Extract the [x, y] coordinate from the center of the cell holding the provided text.  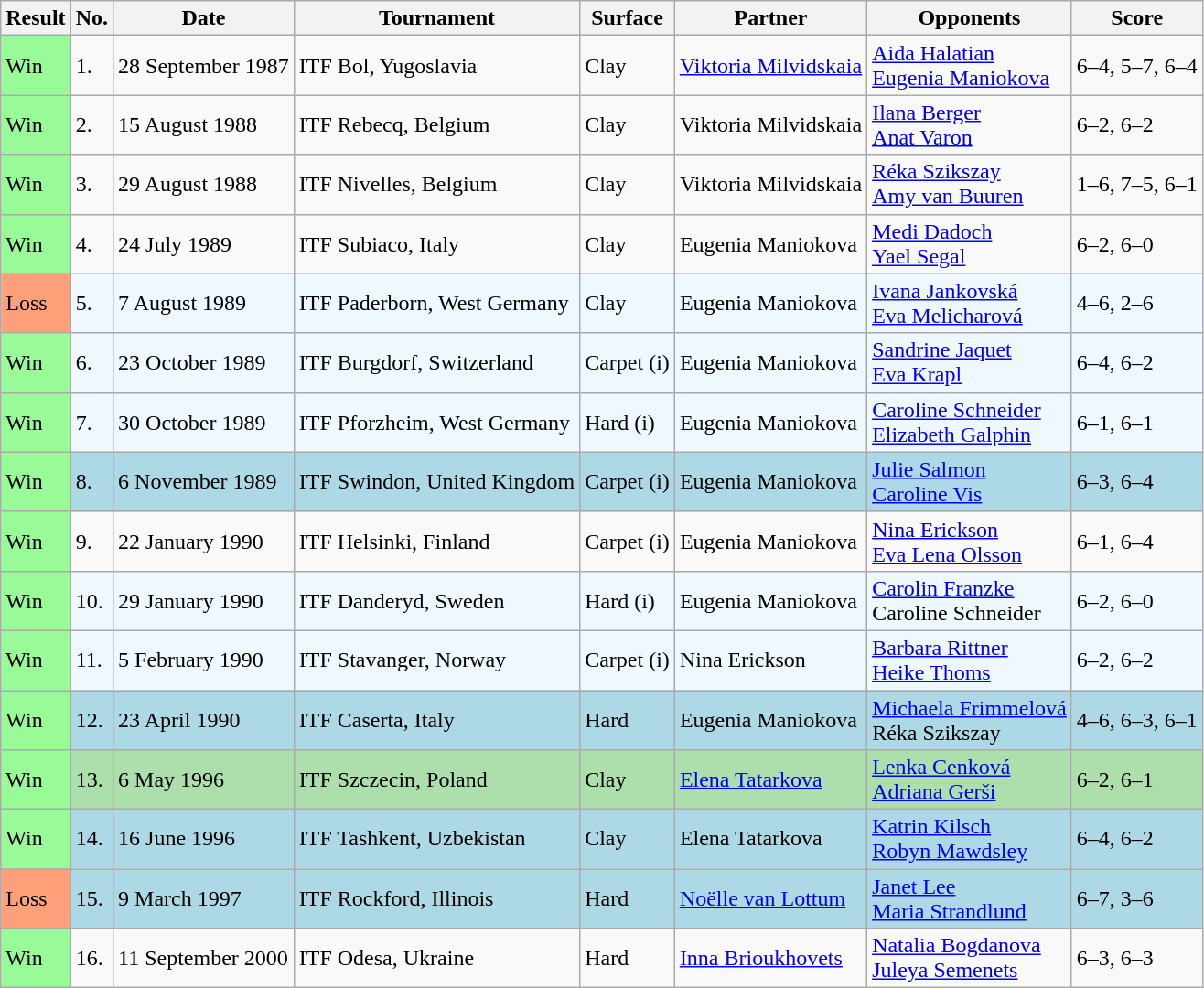
Score [1136, 18]
6–1, 6–1 [1136, 423]
Julie Salmon Caroline Vis [970, 481]
5. [91, 304]
No. [91, 18]
Tournament [436, 18]
Medi Dadoch Yael Segal [970, 243]
22 January 1990 [204, 542]
1. [91, 66]
14. [91, 840]
6–1, 6–4 [1136, 542]
7 August 1989 [204, 304]
29 August 1988 [204, 185]
11. [91, 660]
Caroline Schneider Elizabeth Galphin [970, 423]
ITF Szczecin, Poland [436, 779]
ITF Rockford, Illinois [436, 898]
28 September 1987 [204, 66]
4–6, 2–6 [1136, 304]
2. [91, 124]
ITF Paderborn, West Germany [436, 304]
6–4, 5–7, 6–4 [1136, 66]
6–3, 6–4 [1136, 481]
30 October 1989 [204, 423]
Nina Erickson Eva Lena Olsson [970, 542]
Natalia Bogdanova Juleya Semenets [970, 959]
Partner [770, 18]
ITF Odesa, Ukraine [436, 959]
Janet Lee Maria Strandlund [970, 898]
12. [91, 719]
Nina Erickson [770, 660]
ITF Nivelles, Belgium [436, 185]
29 January 1990 [204, 600]
Inna Brioukhovets [770, 959]
23 April 1990 [204, 719]
3. [91, 185]
Katrin Kilsch Robyn Mawdsley [970, 840]
9 March 1997 [204, 898]
Sandrine Jaquet Eva Krapl [970, 362]
Opponents [970, 18]
ITF Subiaco, Italy [436, 243]
9. [91, 542]
Réka Szikszay Amy van Buuren [970, 185]
Date [204, 18]
15 August 1988 [204, 124]
Aida Halatian Eugenia Maniokova [970, 66]
ITF Helsinki, Finland [436, 542]
Surface [628, 18]
6 November 1989 [204, 481]
Lenka Cenková Adriana Gerši [970, 779]
6. [91, 362]
16 June 1996 [204, 840]
11 September 2000 [204, 959]
4–6, 6–3, 6–1 [1136, 719]
5 February 1990 [204, 660]
ITF Bol, Yugoslavia [436, 66]
10. [91, 600]
Barbara Rittner Heike Thoms [970, 660]
6–2, 6–1 [1136, 779]
Carolin Franzke Caroline Schneider [970, 600]
ITF Caserta, Italy [436, 719]
6–7, 3–6 [1136, 898]
6 May 1996 [204, 779]
Michaela Frimmelová Réka Szikszay [970, 719]
13. [91, 779]
24 July 1989 [204, 243]
Ilana Berger Anat Varon [970, 124]
16. [91, 959]
ITF Tashkent, Uzbekistan [436, 840]
8. [91, 481]
ITF Stavanger, Norway [436, 660]
ITF Pforzheim, West Germany [436, 423]
15. [91, 898]
23 October 1989 [204, 362]
1–6, 7–5, 6–1 [1136, 185]
ITF Burgdorf, Switzerland [436, 362]
ITF Rebecq, Belgium [436, 124]
6–3, 6–3 [1136, 959]
ITF Swindon, United Kingdom [436, 481]
Result [36, 18]
Noëlle van Lottum [770, 898]
Ivana Jankovská Eva Melicharová [970, 304]
7. [91, 423]
4. [91, 243]
ITF Danderyd, Sweden [436, 600]
